Detect which cell encompasses the target text, then output its [x, y] center coordinate. 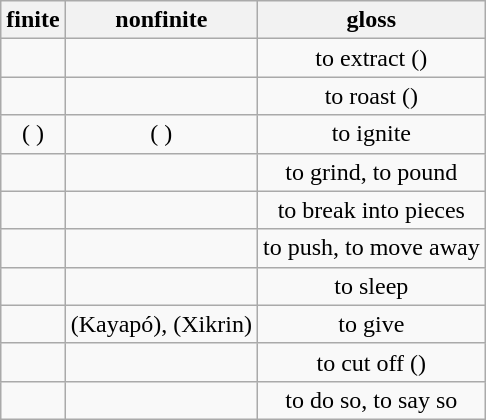
finite [33, 20]
gloss [371, 20]
nonfinite [161, 20]
to break into pieces [371, 210]
to cut off () [371, 362]
to sleep [371, 286]
to do so, to say so [371, 400]
to grind, to pound [371, 172]
to extract () [371, 58]
to roast () [371, 96]
to push, to move away [371, 248]
(Kayapó), (Xikrin) [161, 324]
to ignite [371, 134]
to give [371, 324]
